Capture the cell that displays the provided text and extract its (x, y) central coordinate. 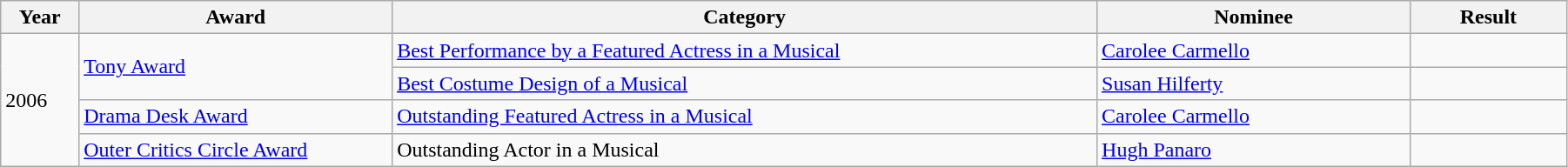
2006 (40, 100)
Nominee (1254, 17)
Award (236, 17)
Category (745, 17)
Outer Critics Circle Award (236, 150)
Result (1488, 17)
Hugh Panaro (1254, 150)
Outstanding Featured Actress in a Musical (745, 117)
Best Performance by a Featured Actress in a Musical (745, 50)
Tony Award (236, 67)
Drama Desk Award (236, 117)
Best Costume Design of a Musical (745, 83)
Year (40, 17)
Susan Hilferty (1254, 83)
Outstanding Actor in a Musical (745, 150)
